Return (x, y) of the center of cell containing provided text 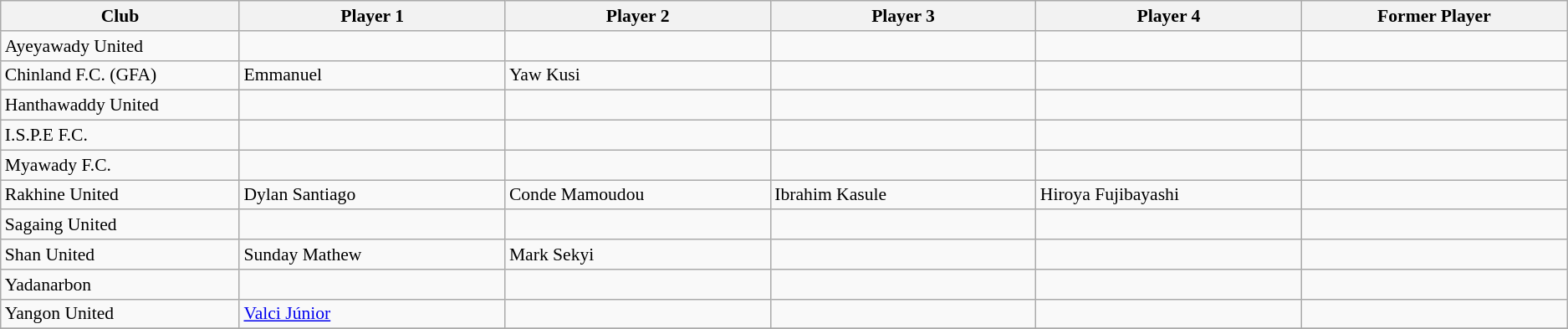
Chinland F.C. (GFA) (120, 75)
Former Player (1433, 16)
Player 3 (903, 16)
Sagaing United (120, 225)
Conde Mamoudou (637, 195)
Player 2 (637, 16)
Dylan Santiago (371, 195)
Player 4 (1169, 16)
Club (120, 16)
Valci Júnior (371, 314)
Emmanuel (371, 75)
I.S.P.E F.C. (120, 136)
Hiroya Fujibayashi (1169, 195)
Rakhine United (120, 195)
Yaw Kusi (637, 75)
Sunday Mathew (371, 254)
Myawady F.C. (120, 165)
Mark Sekyi (637, 254)
Yangon United (120, 314)
Yadanarbon (120, 285)
Ibrahim Kasule (903, 195)
Hanthawaddy United (120, 105)
Player 1 (371, 16)
Ayeyawady United (120, 46)
Shan United (120, 254)
